Detect which cell encompasses the target text, then output its [X, Y] center coordinate. 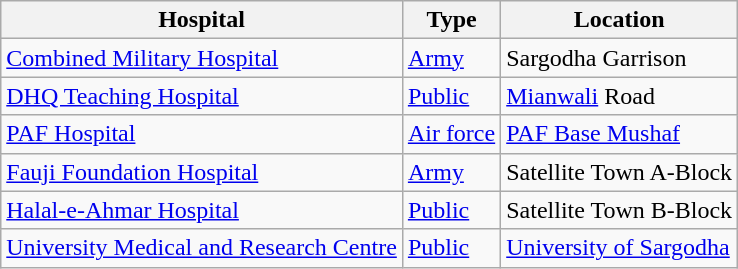
Satellite Town B-Block [620, 210]
Halal-e-Ahmar Hospital [202, 210]
University Medical and Research Centre [202, 248]
Sargodha Garrison [620, 58]
Type [451, 20]
Location [620, 20]
Combined Military Hospital [202, 58]
University of Sargodha [620, 248]
Fauji Foundation Hospital [202, 172]
DHQ Teaching Hospital [202, 96]
Mianwali Road [620, 96]
PAF Hospital [202, 134]
Air force [451, 134]
Satellite Town A-Block [620, 172]
PAF Base Mushaf [620, 134]
Hospital [202, 20]
